For the text-containing cell, return its midpoint in (X, Y) coordinate format. 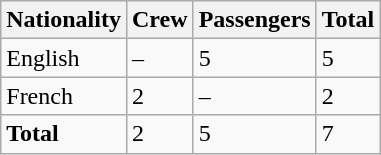
7 (348, 134)
Crew (160, 20)
Passengers (254, 20)
English (64, 58)
Nationality (64, 20)
French (64, 96)
